Detect which cell encompasses the target text, then output its (x, y) center coordinate. 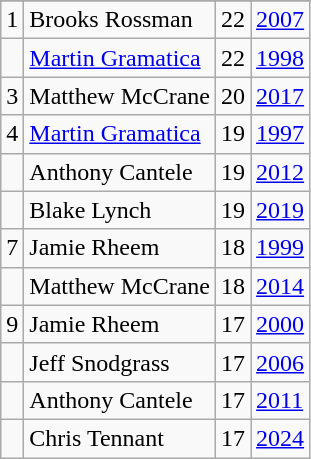
2007 (280, 20)
2012 (280, 172)
20 (232, 96)
2006 (280, 362)
Jeff Snodgrass (120, 362)
Chris Tennant (120, 438)
3 (12, 96)
1 (12, 20)
2024 (280, 438)
1998 (280, 58)
9 (12, 324)
1999 (280, 248)
Brooks Rossman (120, 20)
1997 (280, 134)
2017 (280, 96)
7 (12, 248)
4 (12, 134)
Blake Lynch (120, 210)
2011 (280, 400)
2000 (280, 324)
2014 (280, 286)
2019 (280, 210)
